From the cell containing the given text, extract its center point as [X, Y] coordinate. 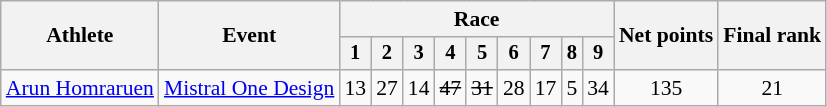
Arun Homraruen [80, 88]
Mistral One Design [249, 88]
Net points [666, 36]
6 [514, 54]
7 [546, 54]
13 [355, 88]
3 [419, 54]
17 [546, 88]
31 [482, 88]
Athlete [80, 36]
14 [419, 88]
21 [772, 88]
Final rank [772, 36]
34 [598, 88]
28 [514, 88]
9 [598, 54]
27 [387, 88]
Event [249, 36]
47 [450, 88]
135 [666, 88]
1 [355, 54]
4 [450, 54]
8 [572, 54]
Race [476, 19]
2 [387, 54]
